Capture the cell that displays the provided text and extract its [X, Y] central coordinate. 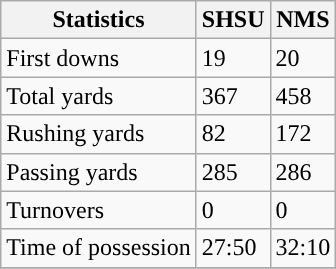
SHSU [233, 20]
19 [233, 58]
Passing yards [99, 172]
172 [303, 134]
27:50 [233, 248]
Time of possession [99, 248]
Statistics [99, 20]
458 [303, 96]
Turnovers [99, 210]
20 [303, 58]
285 [233, 172]
367 [233, 96]
Rushing yards [99, 134]
First downs [99, 58]
NMS [303, 20]
82 [233, 134]
286 [303, 172]
Total yards [99, 96]
32:10 [303, 248]
